From the cell containing the given text, extract its center point as [x, y] coordinate. 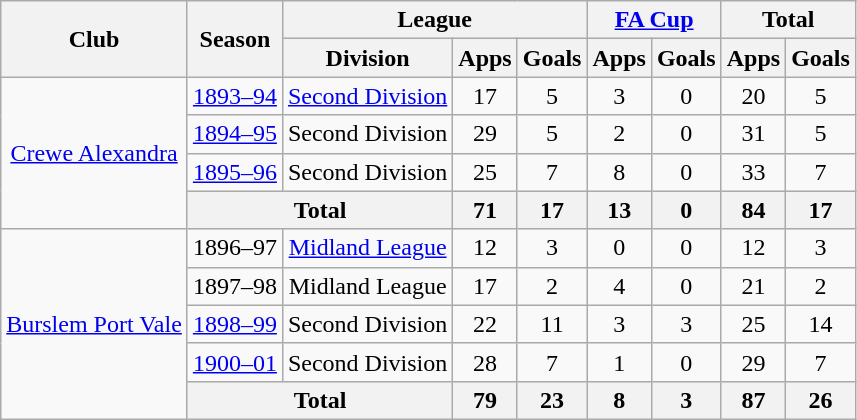
23 [552, 400]
1897–98 [234, 286]
1898–99 [234, 324]
26 [821, 400]
Season [234, 39]
Crewe Alexandra [94, 153]
League [434, 20]
FA Cup [654, 20]
Club [94, 39]
31 [753, 134]
Division [367, 58]
13 [619, 210]
14 [821, 324]
79 [485, 400]
21 [753, 286]
84 [753, 210]
1893–94 [234, 96]
87 [753, 400]
22 [485, 324]
11 [552, 324]
20 [753, 96]
Burslem Port Vale [94, 324]
33 [753, 172]
1900–01 [234, 362]
4 [619, 286]
71 [485, 210]
28 [485, 362]
1 [619, 362]
1894–95 [234, 134]
1895–96 [234, 172]
1896–97 [234, 248]
